Provide the (x, y) coordinate of the cell's center where the given text is located.  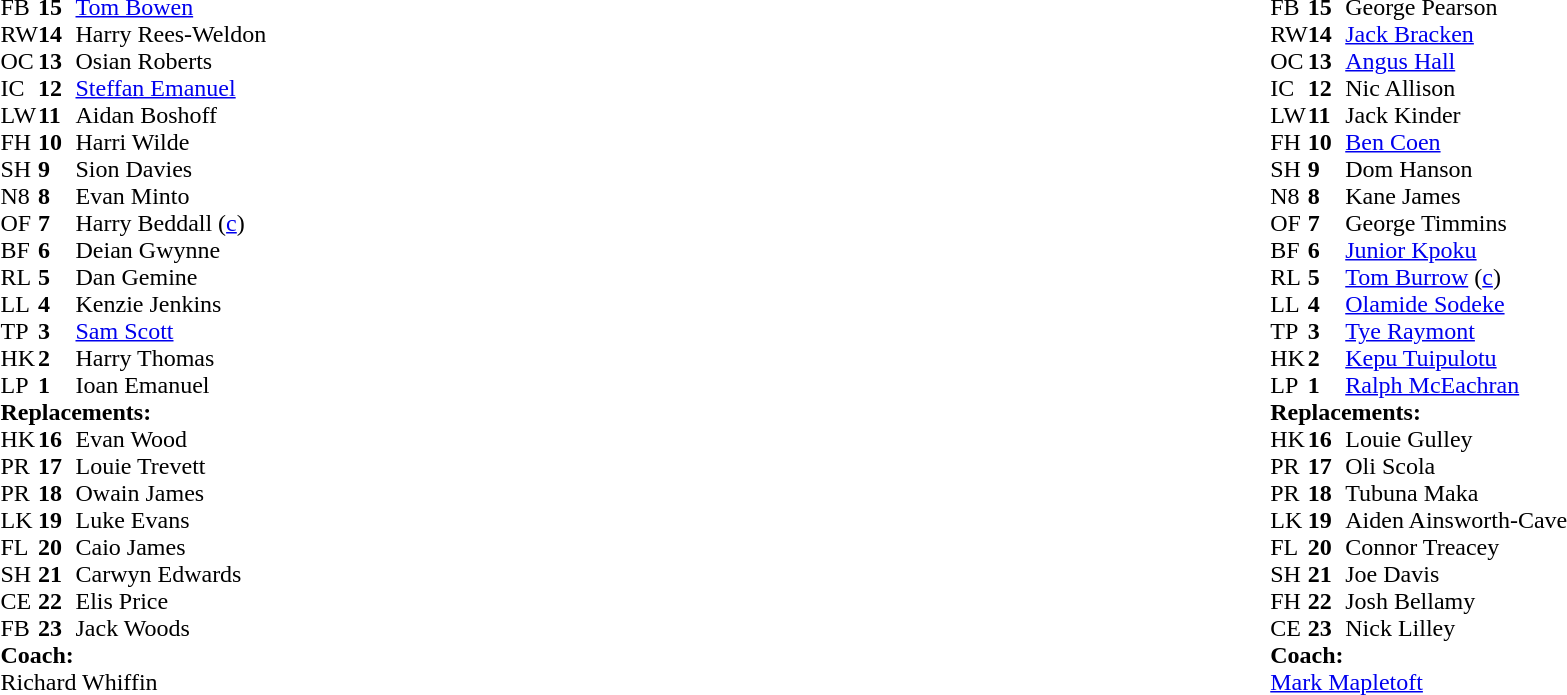
Harry Rees-Weldon (172, 34)
Ralph McEachran (1456, 386)
Ben Coen (1456, 142)
Evan Minto (172, 196)
Olamide Sodeke (1456, 304)
Kepu Tuipulotu (1456, 358)
Jack Bracken (1456, 34)
Carwyn Edwards (172, 574)
Jack Kinder (1456, 116)
Dom Hanson (1456, 170)
Louie Trevett (172, 466)
Owain James (172, 494)
FB (19, 628)
Elis Price (172, 602)
Kane James (1456, 196)
Aidan Boshoff (172, 116)
Louie Gulley (1456, 440)
Ioan Emanuel (172, 386)
Steffan Emanuel (172, 88)
Luke Evans (172, 520)
Junior Kpoku (1456, 250)
Tubuna Maka (1456, 494)
George Timmins (1456, 224)
Angus Hall (1456, 62)
Jack Woods (172, 628)
Evan Wood (172, 440)
Nic Allison (1456, 88)
Richard Whiffin (133, 682)
Dan Gemine (172, 278)
Deian Gwynne (172, 250)
Tom Burrow (c) (1456, 278)
Harri Wilde (172, 142)
Connor Treacey (1456, 548)
Mark Mapletoft (1418, 682)
Sion Davies (172, 170)
Josh Bellamy (1456, 602)
Harry Thomas (172, 358)
Caio James (172, 548)
Tye Raymont (1456, 332)
Oli Scola (1456, 466)
Kenzie Jenkins (172, 304)
Nick Lilley (1456, 628)
Joe Davis (1456, 574)
Aiden Ainsworth-Cave (1456, 520)
Harry Beddall (c) (172, 224)
Sam Scott (172, 332)
Osian Roberts (172, 62)
